Pinpoint the cell where the given text exists, returning its [X, Y] midpoint coordinate. 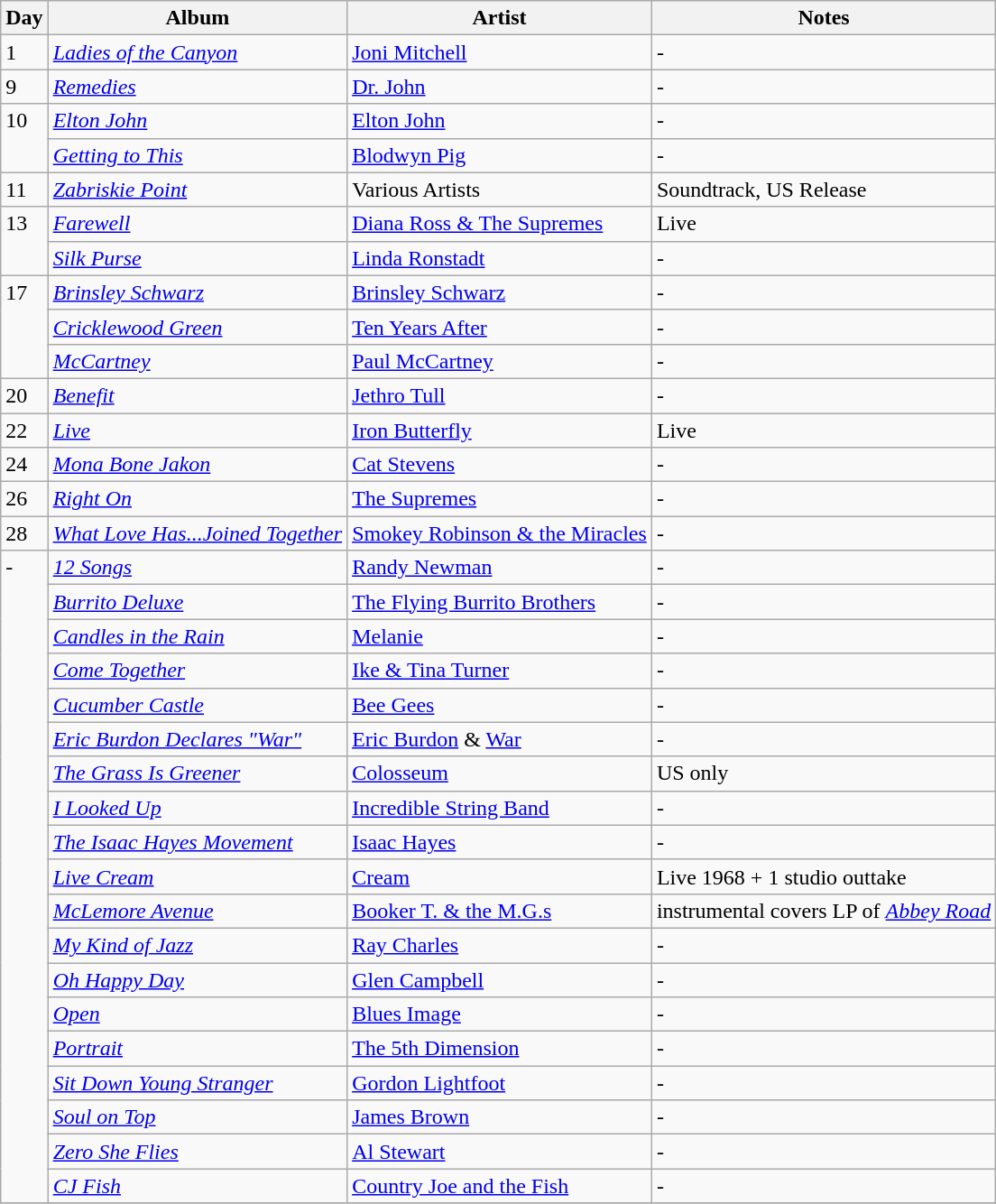
Right On [197, 499]
Al Stewart [500, 1152]
The Flying Burrito Brothers [500, 602]
Bee Gees [500, 705]
McCartney [197, 361]
Portrait [197, 1049]
Iron Butterfly [500, 431]
22 [24, 431]
Album [197, 18]
The Isaac Hayes Movement [197, 842]
Cricklewood Green [197, 327]
Paul McCartney [500, 361]
Remedies [197, 87]
Soul on Top [197, 1117]
28 [24, 533]
Cat Stevens [500, 465]
26 [24, 499]
McLemore Avenue [197, 911]
Farewell [197, 224]
Smokey Robinson & the Miracles [500, 533]
instrumental covers LP of Abbey Road [823, 911]
Ladies of the Canyon [197, 52]
The Supremes [500, 499]
Randy Newman [500, 568]
Colosseum [500, 773]
Cream [500, 876]
Live Cream [197, 876]
US only [823, 773]
24 [24, 465]
Soundtrack, US Release [823, 190]
13 [24, 241]
My Kind of Jazz [197, 945]
Booker T. & the M.G.s [500, 911]
Eric Burdon Declares "War" [197, 739]
Notes [823, 18]
I Looked Up [197, 808]
The Grass Is Greener [197, 773]
Benefit [197, 395]
Burrito Deluxe [197, 602]
Getting to This [197, 155]
Come Together [197, 671]
Oh Happy Day [197, 979]
20 [24, 395]
Sit Down Young Stranger [197, 1083]
Incredible String Band [500, 808]
Various Artists [500, 190]
Mona Bone Jakon [197, 465]
Ten Years After [500, 327]
CJ Fish [197, 1186]
Eric Burdon & War [500, 739]
Jethro Tull [500, 395]
Blodwyn Pig [500, 155]
11 [24, 190]
Dr. John [500, 87]
Diana Ross & The Supremes [500, 224]
Zabriskie Point [197, 190]
Ray Charles [500, 945]
James Brown [500, 1117]
Artist [500, 18]
10 [24, 138]
Melanie [500, 636]
Ike & Tina Turner [500, 671]
Isaac Hayes [500, 842]
Joni Mitchell [500, 52]
What Love Has...Joined Together [197, 533]
Live 1968 + 1 studio outtake [823, 876]
Silk Purse [197, 258]
12 Songs [197, 568]
Candles in the Rain [197, 636]
17 [24, 327]
Cucumber Castle [197, 705]
9 [24, 87]
Open [197, 1014]
Country Joe and the Fish [500, 1186]
Zero She Flies [197, 1152]
Day [24, 18]
The 5th Dimension [500, 1049]
Gordon Lightfoot [500, 1083]
Glen Campbell [500, 979]
Linda Ronstadt [500, 258]
1 [24, 52]
Blues Image [500, 1014]
